Output the [x, y] coordinate of the center of the cell containing the given text.  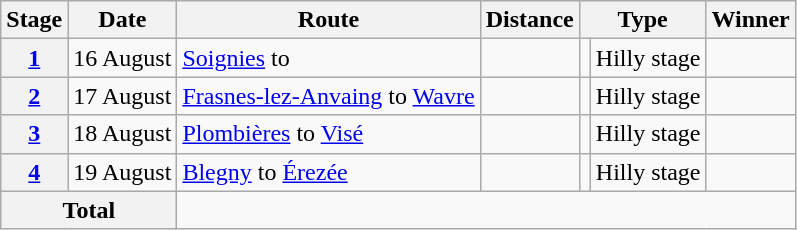
Date [122, 20]
1 [34, 58]
2 [34, 96]
4 [34, 172]
16 August [122, 58]
Winner [750, 20]
Plombières to Visé [328, 134]
Blegny to Érezée [328, 172]
Soignies to [328, 58]
3 [34, 134]
19 August [122, 172]
Route [328, 20]
17 August [122, 96]
Stage [34, 20]
Total [89, 210]
18 August [122, 134]
Type [642, 20]
Distance [530, 20]
Frasnes-lez-Anvaing to Wavre [328, 96]
